Locate the cell with the specified text and output its (x, y) center coordinate. 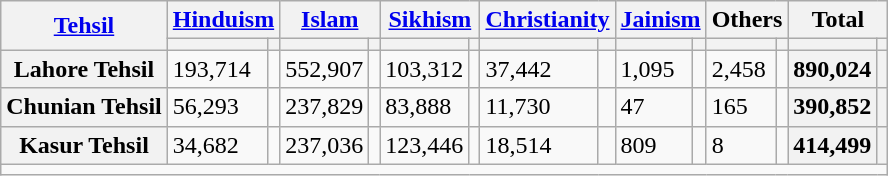
47 (654, 107)
165 (741, 107)
83,888 (424, 107)
Tehsil (84, 26)
Kasur Tehsil (84, 145)
34,682 (217, 145)
Chunian Tehsil (84, 107)
Others (747, 20)
Hinduism (223, 20)
8 (741, 145)
552,907 (324, 69)
390,852 (832, 107)
193,714 (217, 69)
11,730 (539, 107)
18,514 (539, 145)
1,095 (654, 69)
890,024 (832, 69)
Total (838, 20)
103,312 (424, 69)
237,829 (324, 107)
Sikhism (430, 20)
809 (654, 145)
Christianity (548, 20)
2,458 (741, 69)
Jainism (660, 20)
Islam (330, 20)
123,446 (424, 145)
37,442 (539, 69)
237,036 (324, 145)
414,499 (832, 145)
Lahore Tehsil (84, 69)
56,293 (217, 107)
